Scan for the cell matching the given text and deliver its [X, Y] coordinate at center. 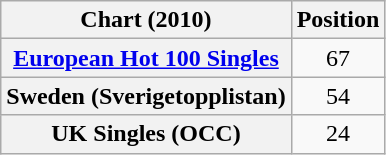
Position [338, 20]
67 [338, 58]
European Hot 100 Singles [146, 58]
54 [338, 96]
Sweden (Sverigetopplistan) [146, 96]
UK Singles (OCC) [146, 134]
Chart (2010) [146, 20]
24 [338, 134]
